Identify which cell holds the provided text, then report its [X, Y] central coordinate. 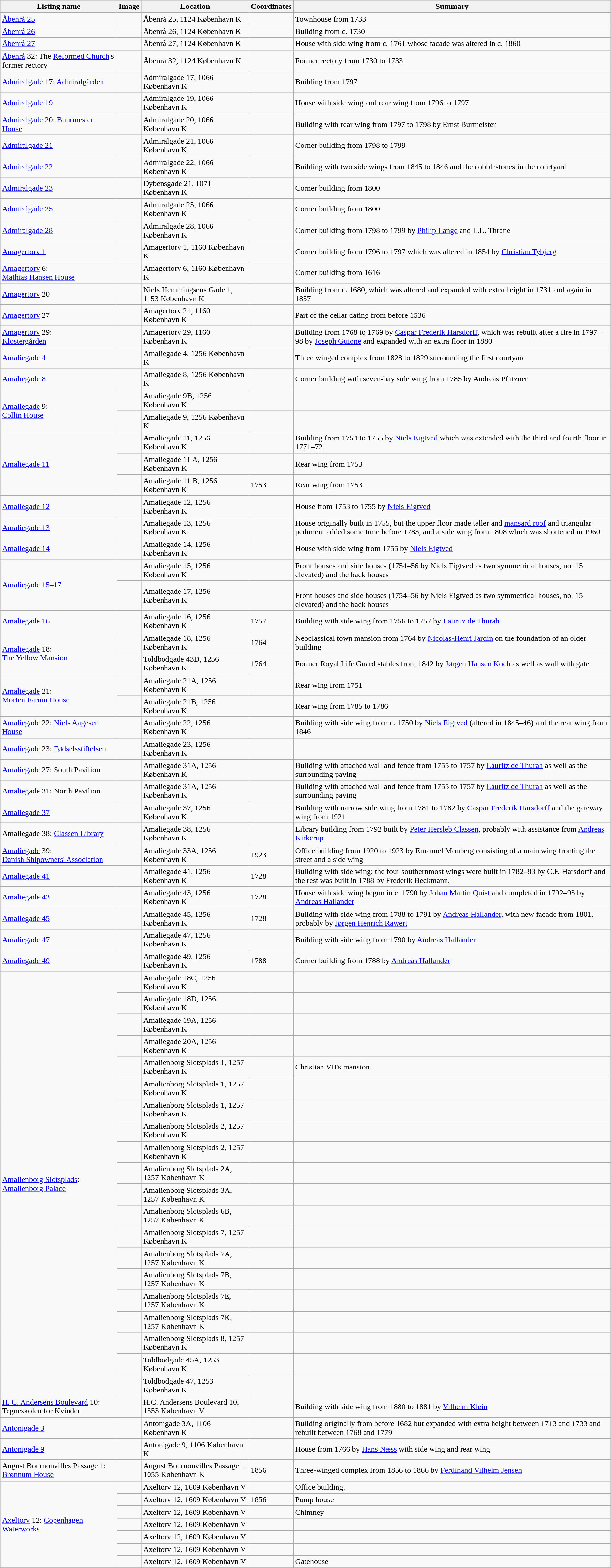
Amagertorv 6:Mathias Hansen House [59, 273]
Admiralgade 28 [59, 230]
Antonigade 9, 1106 København K [195, 1449]
Amaliegade 37 [59, 812]
Admiralgade 19 [59, 103]
Amaliegade 41 [59, 876]
Admiralgade 21 [59, 146]
Niels Hemmingsens Gade 1, 1153 København K [195, 294]
1753 [271, 485]
Admiralgade 20, 1066 København K [195, 124]
Dybensgade 21, 1071 København K [195, 188]
Amaliegade 21B, 1256 København K [195, 706]
Admiralgade 22 [59, 166]
Amaliegade 18C, 1256 København K [195, 982]
Amaliegade 13 [59, 527]
Office building from 1920 to 1923 by Emanuel Monberg consisting of a main wing fronting the street and a side wing [452, 855]
Corner building from 1788 by Andreas Hallander [452, 961]
Amaliegade 9, 1256 København K [195, 422]
Amalienborg Slotsplads 7B, 1257 København K [195, 1280]
Amaliegade 18D, 1256 København K [195, 1004]
Amaliegade 19A, 1256 København K [195, 1024]
Pump house [452, 1499]
Åbenrå 26 [59, 31]
Antonigade 3 [59, 1428]
Amagertorv 27 [59, 315]
H. C. Andersens Boulevard 10: Tegneskolen for Kvinder [59, 1407]
Townhouse from 1733 [452, 19]
Office building. [452, 1487]
Amaliegade 23, 1256 København K [195, 748]
Amaliegade 31: North Pavilion [59, 791]
Amaliegade 4, 1256 København K [195, 358]
Amagertorv 1 [59, 252]
Admiralgade 23 [59, 188]
Amaliegade 43, 1256 København K [195, 897]
Amalienborg Slotsplads 7, 1257 København K [195, 1237]
Neoclassical town mansion from 1764 by Nicolas-Henri Jardin on the foundation of an older building [452, 643]
Toldbodgade 45A, 1253 København K [195, 1364]
Admiralgade 22, 1066 København K [195, 166]
Amagertorv 20 [59, 294]
Amaliegade 4 [59, 358]
Amalienborg Slotsplads 3A, 1257 København K [195, 1194]
Building with side wing; the four southernmost wings were built in 1782–83 by C.F. Harsdorff and the rest was built in 1788 by Frederik Beckmann. [452, 876]
Christian VII's mansion [452, 1067]
Building with side wing from 1788 to 1791 by Andreas Hallander, with new facade from 1801, probably by Jørgen Henrich Rawert [452, 918]
Amaliegade 16 [59, 621]
Amaliegade 15, 1256 København K [195, 570]
Admiralgade 17, 1066 København K [195, 82]
Antonigade 9 [59, 1449]
Admiralgade 25 [59, 209]
Admiralgade 20: Buurmester House [59, 124]
Amaliegade 11, 1256 København K [195, 442]
Amaliegade 38, 1256 København K [195, 833]
House with side wing begun in c. 1790 by Johan Martin Quist and completed in 1792–93 by Andreas Hallander [452, 897]
Corner building from 1798 to 1799 by Philip Lange and L.L. Thrane [452, 230]
1923 [271, 855]
Åbenrå 26, 1124 København K [195, 31]
Former rectory from 1730 to 1733 [452, 61]
Location [195, 7]
Image [129, 7]
Chimney [452, 1512]
Amaliegade 22: Niels Aagesen House [59, 728]
Admiralgade 25, 1066 København K [195, 209]
Amaliegade 21A, 1256 København K [195, 685]
Amaliegade 12 [59, 506]
House from 1766 by Hans Næss with side wing and rear wing [452, 1449]
Building with side wing from 1756 to 1757 by Lauritz de Thurah [452, 621]
Amagertorv 21, 1160 København K [195, 315]
Amaliegade 43 [59, 897]
Amalienborg Slotsplads 6B, 1257 København K [195, 1216]
Amaliegade 49 [59, 961]
Admiralgade 19, 1066 København K [195, 103]
Amalienborg Slotsplads 2A, 1257 København K [195, 1173]
Amaliegade 14, 1256 København K [195, 549]
Admiralgade 28, 1066 København K [195, 230]
Amaliegade 49, 1256 København K [195, 961]
Amagertorv 29:Klostergården [59, 337]
Amalienborg Slotsplads 7K, 1257 København K [195, 1322]
House from 1753 to 1755 by Niels Eigtved [452, 506]
Amaliegade 11 B, 1256 København K [195, 485]
Summary [452, 7]
Amagertorv 1, 1160 København K [195, 252]
Building with side wing from 1880 to 1881 by Vilhelm Klein [452, 1407]
House with side wing from 1755 by Niels Eigtved [452, 549]
Amalienborg Slotsplads 8, 1257 København K [195, 1343]
Former Royal Life Guard stables from 1842 by Jørgen Hansen Koch as well as wall with gate [452, 664]
Amaliegade 23: Fødselsstiftelsen [59, 748]
Amaliegade 16, 1256 København K [195, 621]
Amaliegade 9B, 1256 København K [195, 400]
Amaliegade 11 [59, 464]
Amaliegade 17, 1256 København K [195, 596]
Three-winged complex from 1856 to 1866 by Ferdinand Vilhelm Jensen [452, 1470]
Amaliegade 47, 1256 København K [195, 940]
Building with side wing from c. 1750 by Niels Eigtved (altered in 1845–46) and the rear wing from 1846 [452, 728]
Amaliegade 15–17 [59, 585]
Library building from 1792 built by Peter Hersleb Classen, probably with assistance from Andreas Kirkerup [452, 833]
1788 [271, 961]
Åbenrå 27, 1124 København K [195, 44]
Building originally from before 1682 but expanded with extra height between 1713 and 1733 and rebuilt between 1768 and 1779 [452, 1428]
Antonigade 3A, 1106 København K [195, 1428]
Åbenrå 25 [59, 19]
Corner building from 1798 to 1799 [452, 146]
Amaliegade 47 [59, 940]
Amaliegade 33A, 1256 København K [195, 855]
Amaliegade 11 A, 1256 København K [195, 464]
Building from c. 1730 [452, 31]
Building with side wing from 1790 by Andreas Hallander [452, 940]
1757 [271, 621]
Toldbodgade 43D, 1256 København K [195, 664]
Amagertorv 6, 1160 København K [195, 273]
Amaliegade 14 [59, 549]
Building with rear wing from 1797 to 1798 by Ernst Burmeister [452, 124]
Axeltorv 12: Copenhagen Waterworks [59, 1524]
Toldbodgade 47, 1253 København K [195, 1385]
Åbenrå 27 [59, 44]
Building from 1797 [452, 82]
Amaliegade 37, 1256 København K [195, 812]
House with side wing and rear wing from 1796 to 1797 [452, 103]
Corner building with seven-bay side wing from 1785 by Andreas Pfützner [452, 379]
Amaliegade 22, 1256 København K [195, 728]
Amaliegade 8 [59, 379]
Building with two side wings from 1845 to 1846 and the cobblestones in the courtyard [452, 166]
Listing name [59, 7]
Amaliegade 8, 1256 København K [195, 379]
Amalienborg Slotsplads 7E, 1257 København K [195, 1300]
House with side wing from c. 1761 whose facade was altered in c. 1860 [452, 44]
Corner building from 1616 [452, 273]
Amaliegade 21: Morten Farum House [59, 696]
Coordinates [271, 7]
Amaliegade 45, 1256 København K [195, 918]
H.C. Andersens Boulevard 10, 1553 København V [195, 1407]
Three winged complex from 1828 to 1829 surrounding the first courtyard [452, 358]
Amaliegade 12, 1256 København K [195, 506]
Rear wing from 1785 to 1786 [452, 706]
Amaliegade 39: Danish Shipowners' Association [59, 855]
Åbenrå 25, 1124 København K [195, 19]
Amaliegade 38: Classen Library [59, 833]
Amaliegade 18: The Yellow Mansion [59, 653]
Rear wing from 1751 [452, 685]
Building from c. 1680, which was altered and expanded with extra height in 1731 and again in 1857 [452, 294]
Gatehouse [452, 1562]
Building from 1754 to 1755 by Niels Eigtved which was extended with the third and fourth floor in 1771–72 [452, 442]
Admiralgade 21, 1066 København K [195, 146]
Åbenrå 32, 1124 København K [195, 61]
Amalienborg Slotsplads 7A, 1257 København K [195, 1258]
August Bournonvilles Passage 1: Brønnum House [59, 1470]
Amaliegade 18, 1256 København K [195, 643]
Åbenrå 32: The Reformed Church's former rectory [59, 61]
Amaliegade 20A, 1256 København K [195, 1046]
Corner building from 1796 to 1797 which was altered in 1854 by Christian Tybjerg [452, 252]
Amaliegade 41, 1256 København K [195, 876]
Amaliegade 13, 1256 København K [195, 527]
August Bournonvilles Passage 1, 1055 København K [195, 1470]
Building with narrow side wing from 1781 to 1782 by Caspar Frederik Harsdorff and the gateway wing from 1921 [452, 812]
Amaliegade 27: South Pavilion [59, 770]
Part of the cellar dating from before 1536 [452, 315]
Amagertorv 29, 1160 København K [195, 337]
Admiralgade 17: Admiralgården [59, 82]
Amaliegade 9: Collin House [59, 411]
Amaliegade 45 [59, 918]
Amalienborg Slotsplads: Amalienborg Palace [59, 1184]
